Return the [x, y] coordinate for the center point of the cell that contains the specified text.  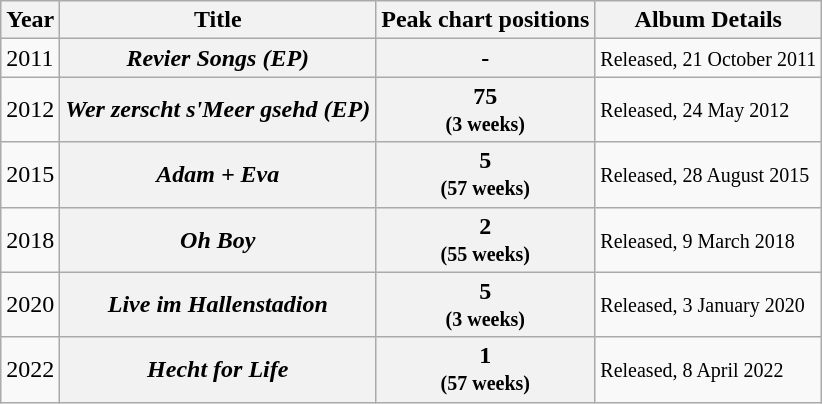
2(55 weeks) [486, 240]
Peak chart positions [486, 20]
2022 [30, 370]
2011 [30, 58]
Adam + Eva [218, 174]
Released, 3 January 2020 [708, 304]
Wer zerscht s'Meer gsehd (EP) [218, 110]
Album Details [708, 20]
Oh Boy [218, 240]
- [486, 58]
Live im Hallenstadion [218, 304]
Title [218, 20]
Released, 28 August 2015 [708, 174]
1(57 weeks) [486, 370]
Released, 24 May 2012 [708, 110]
Released, 8 April 2022 [708, 370]
Hecht for Life [218, 370]
5(3 weeks) [486, 304]
2015 [30, 174]
Year [30, 20]
2018 [30, 240]
2020 [30, 304]
75(3 weeks) [486, 110]
5(57 weeks) [486, 174]
2012 [30, 110]
Released, 9 March 2018 [708, 240]
Released, 21 October 2011 [708, 58]
Revier Songs (EP) [218, 58]
